Locate the cell with the specified text and output its (X, Y) center coordinate. 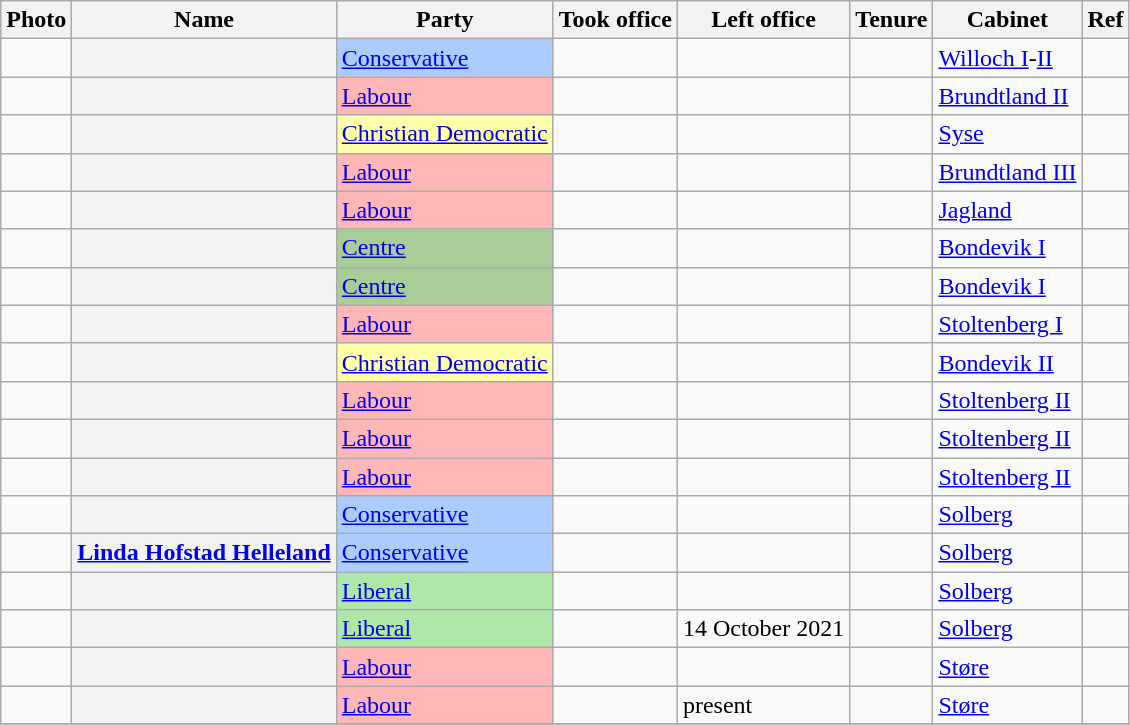
Name (204, 20)
Took office (615, 20)
Brundtland II (1008, 96)
Jagland (1008, 210)
present (763, 705)
Willoch I-II (1008, 58)
Ref (1106, 20)
Syse (1008, 134)
14 October 2021 (763, 629)
Cabinet (1008, 20)
Party (444, 20)
Tenure (892, 20)
Linda Hofstad Helleland (204, 553)
Left office (763, 20)
Bondevik II (1008, 362)
Stoltenberg I (1008, 324)
Photo (36, 20)
Brundtland III (1008, 172)
